Output the [X, Y] coordinate of the center of the cell containing the given text.  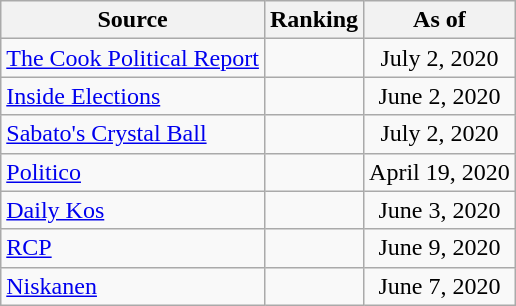
June 9, 2020 [440, 248]
Niskanen [133, 286]
As of [440, 20]
Politico [133, 172]
RCP [133, 248]
June 2, 2020 [440, 96]
Inside Elections [133, 96]
The Cook Political Report [133, 58]
June 7, 2020 [440, 286]
April 19, 2020 [440, 172]
Daily Kos [133, 210]
June 3, 2020 [440, 210]
Sabato's Crystal Ball [133, 134]
Ranking [314, 20]
Source [133, 20]
